Capture the cell that displays the provided text and extract its (X, Y) central coordinate. 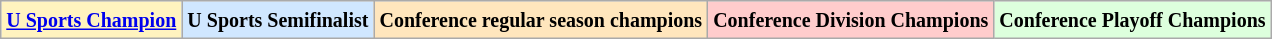
U Sports Semifinalist (278, 20)
Conference Playoff Champions (1132, 20)
Conference regular season champions (541, 20)
U Sports Champion (92, 20)
Conference Division Champions (851, 20)
